Detect which cell encompasses the target text, then output its [X, Y] center coordinate. 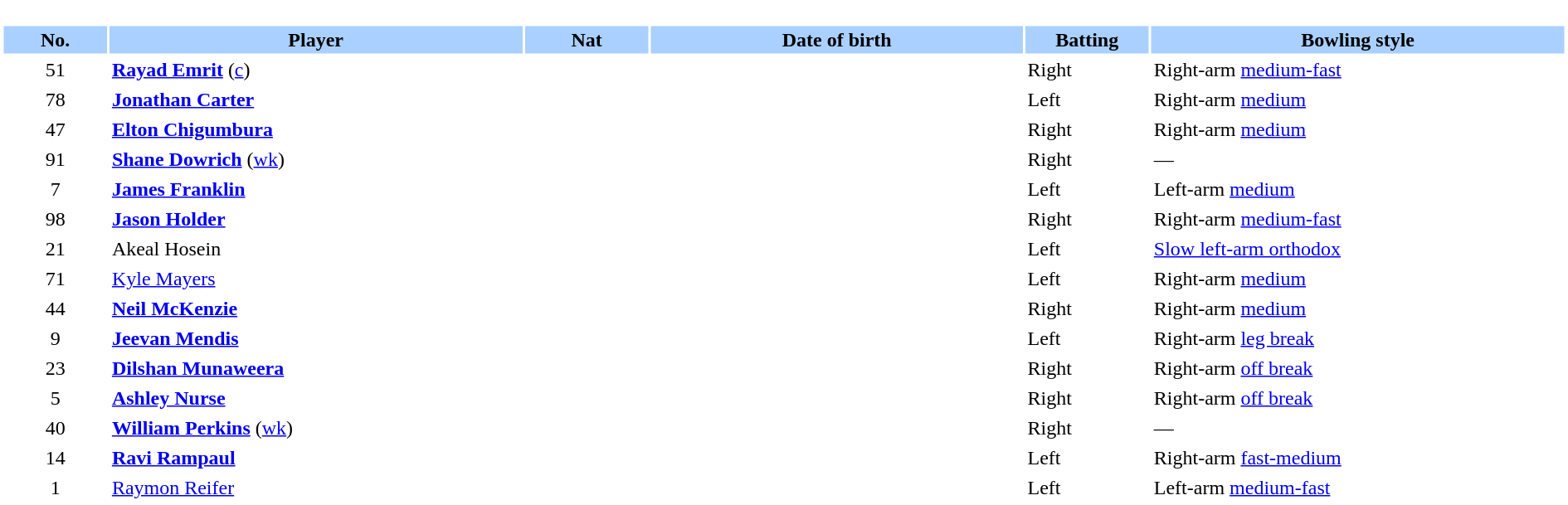
98 [55, 219]
Dilshan Munaweera [316, 368]
Jason Holder [316, 219]
Akeal Hosein [316, 249]
Bowling style [1358, 40]
Jeevan Mendis [316, 338]
51 [55, 70]
Jonathan Carter [316, 100]
Left-arm medium-fast [1358, 488]
Neil McKenzie [316, 308]
Nat [586, 40]
21 [55, 249]
40 [55, 428]
Left-arm medium [1358, 189]
Batting [1087, 40]
Right-arm fast-medium [1358, 458]
No. [55, 40]
5 [55, 398]
Raymon Reifer [316, 488]
47 [55, 129]
Date of birth [837, 40]
Right-arm leg break [1358, 338]
Ravi Rampaul [316, 458]
James Franklin [316, 189]
44 [55, 308]
7 [55, 189]
Ashley Nurse [316, 398]
Elton Chigumbura [316, 129]
Kyle Mayers [316, 279]
Player [316, 40]
71 [55, 279]
78 [55, 100]
23 [55, 368]
14 [55, 458]
Shane Dowrich (wk) [316, 159]
91 [55, 159]
9 [55, 338]
Rayad Emrit (c) [316, 70]
William Perkins (wk) [316, 428]
1 [55, 488]
Slow left-arm orthodox [1358, 249]
